Output the [x, y] coordinate of the center of the cell containing the given text.  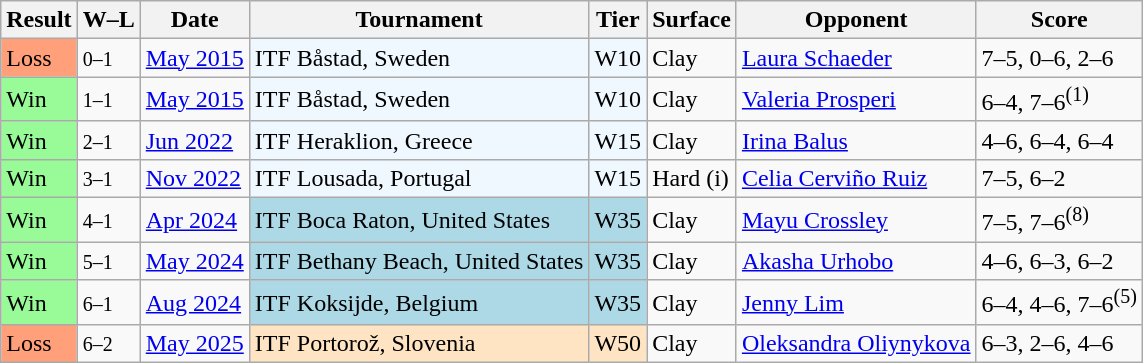
6–4, 4–6, 7–6(5) [1059, 302]
Date [194, 20]
May 2024 [194, 261]
4–6, 6–3, 6–2 [1059, 261]
Result [39, 20]
6–2 [108, 344]
4–1 [108, 220]
2–1 [108, 140]
ITF Portorož, Slovenia [419, 344]
Valeria Prosperi [856, 100]
4–6, 6–4, 6–4 [1059, 140]
3–1 [108, 178]
0–1 [108, 58]
7–5, 0–6, 2–6 [1059, 58]
Akasha Urhobo [856, 261]
6–1 [108, 302]
5–1 [108, 261]
6–3, 2–6, 4–6 [1059, 344]
Apr 2024 [194, 220]
Laura Schaeder [856, 58]
Mayu Crossley [856, 220]
Irina Balus [856, 140]
Jenny Lim [856, 302]
Opponent [856, 20]
ITF Boca Raton, United States [419, 220]
Celia Cerviño Ruiz [856, 178]
Jun 2022 [194, 140]
Aug 2024 [194, 302]
W50 [618, 344]
1–1 [108, 100]
6–4, 7–6(1) [1059, 100]
W–L [108, 20]
May 2025 [194, 344]
Tier [618, 20]
Hard (i) [692, 178]
7–5, 7–6(8) [1059, 220]
7–5, 6–2 [1059, 178]
ITF Bethany Beach, United States [419, 261]
Nov 2022 [194, 178]
Surface [692, 20]
Oleksandra Oliynykova [856, 344]
ITF Koksijde, Belgium [419, 302]
Score [1059, 20]
ITF Heraklion, Greece [419, 140]
Tournament [419, 20]
ITF Lousada, Portugal [419, 178]
